Identify which cell holds the provided text, then report its (X, Y) central coordinate. 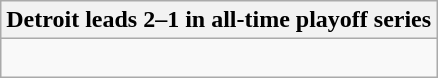
Detroit leads 2–1 in all-time playoff series (219, 20)
